Locate the cell with the specified text and output its (X, Y) center coordinate. 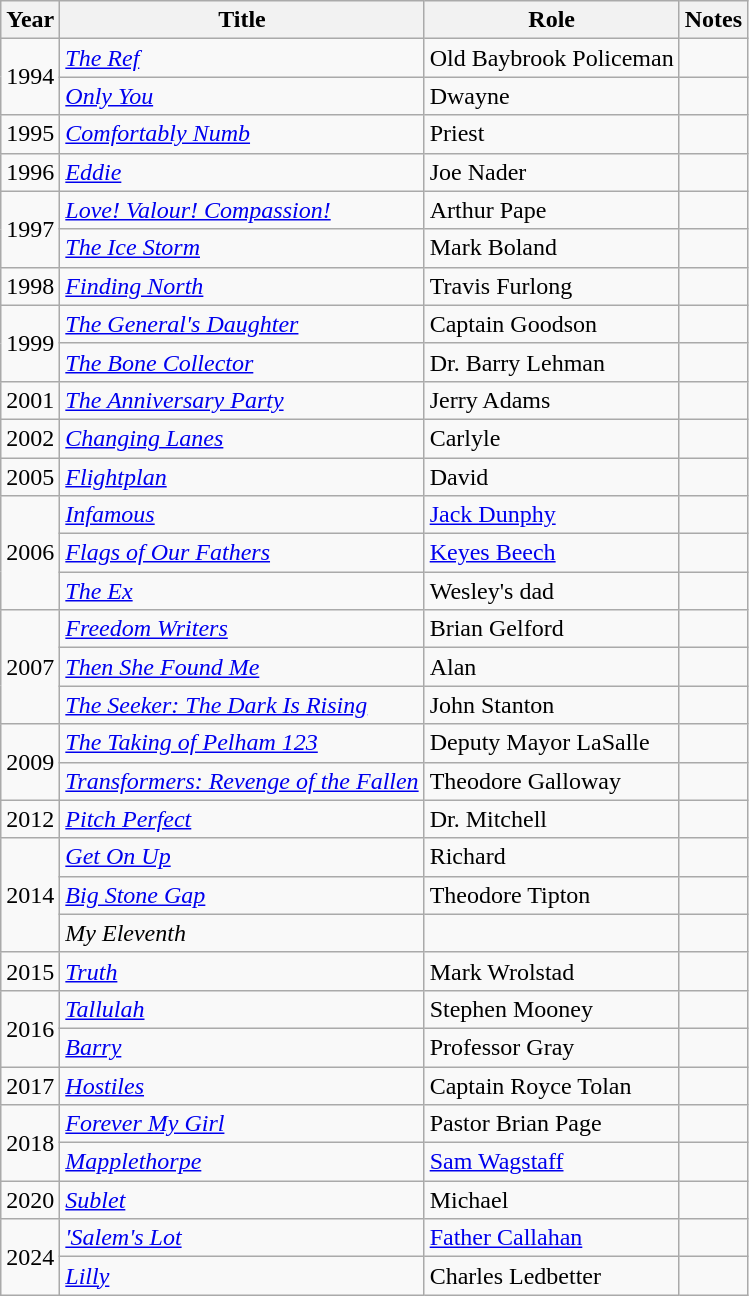
Flags of Our Fathers (242, 553)
Alan (552, 667)
Theodore Galloway (552, 781)
2006 (30, 553)
Lilly (242, 1276)
Dr. Barry Lehman (552, 362)
2016 (30, 1028)
Mapplethorpe (242, 1162)
Transformers: Revenge of the Fallen (242, 781)
Finding North (242, 286)
Truth (242, 971)
2005 (30, 477)
The Anniversary Party (242, 400)
Only You (242, 96)
The General's Daughter (242, 324)
Charles Ledbetter (552, 1276)
1994 (30, 77)
Changing Lanes (242, 438)
1998 (30, 286)
Role (552, 20)
Mark Wrolstad (552, 971)
2002 (30, 438)
Title (242, 20)
The Ref (242, 58)
2018 (30, 1143)
Infamous (242, 515)
Stephen Mooney (552, 1009)
1996 (30, 172)
Big Stone Gap (242, 895)
Dwayne (552, 96)
Keyes Beech (552, 553)
Eddie (242, 172)
The Ex (242, 591)
Sam Wagstaff (552, 1162)
John Stanton (552, 705)
Freedom Writers (242, 629)
2015 (30, 971)
Jack Dunphy (552, 515)
2007 (30, 667)
Year (30, 20)
Comfortably Numb (242, 134)
Michael (552, 1200)
1997 (30, 229)
Then She Found Me (242, 667)
2012 (30, 819)
Arthur Pape (552, 210)
My Eleventh (242, 933)
Pastor Brian Page (552, 1124)
The Taking of Pelham 123 (242, 743)
The Ice Storm (242, 248)
Dr. Mitchell (552, 819)
The Seeker: The Dark Is Rising (242, 705)
Joe Nader (552, 172)
2017 (30, 1085)
Tallulah (242, 1009)
Brian Gelford (552, 629)
Barry (242, 1047)
Flightplan (242, 477)
Theodore Tipton (552, 895)
1995 (30, 134)
The Bone Collector (242, 362)
Deputy Mayor LaSalle (552, 743)
Richard (552, 857)
Get On Up (242, 857)
Old Baybrook Policeman (552, 58)
2024 (30, 1257)
Pitch Perfect (242, 819)
2001 (30, 400)
Travis Furlong (552, 286)
Captain Goodson (552, 324)
1999 (30, 343)
2009 (30, 762)
David (552, 477)
Mark Boland (552, 248)
'Salem's Lot (242, 1238)
Hostiles (242, 1085)
Wesley's dad (552, 591)
2014 (30, 895)
Sublet (242, 1200)
Captain Royce Tolan (552, 1085)
Jerry Adams (552, 400)
Priest (552, 134)
Notes (713, 20)
Forever My Girl (242, 1124)
Love! Valour! Compassion! (242, 210)
Professor Gray (552, 1047)
Carlyle (552, 438)
Father Callahan (552, 1238)
2020 (30, 1200)
